Pinpoint the cell where the given text exists, returning its (x, y) midpoint coordinate. 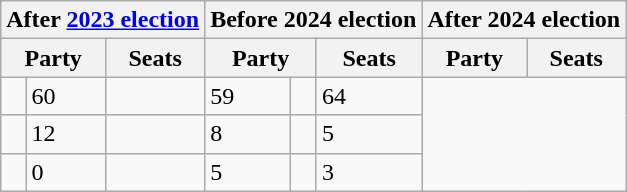
After 2024 election (524, 20)
59 (248, 96)
0 (66, 172)
8 (248, 134)
Before 2024 election (314, 20)
12 (66, 134)
After 2023 election (103, 20)
64 (368, 96)
60 (66, 96)
3 (368, 172)
